Extract the (X, Y) coordinate from the center of the cell holding the provided text.  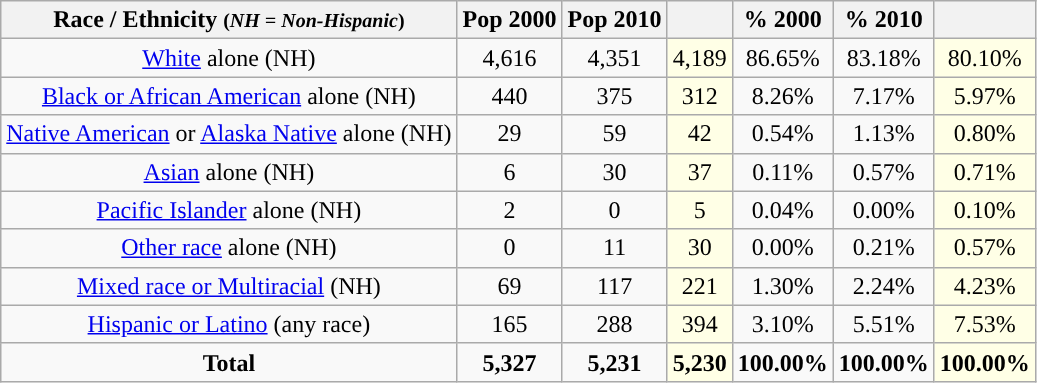
11 (614, 248)
Native American or Alaska Native alone (NH) (229, 134)
4.23% (984, 286)
5.97% (984, 96)
Pacific Islander alone (NH) (229, 210)
117 (614, 286)
8.26% (782, 96)
Total (229, 362)
White alone (NH) (229, 58)
312 (700, 96)
7.17% (884, 96)
2.24% (884, 286)
Pop 2000 (510, 20)
4,189 (700, 58)
375 (614, 96)
221 (700, 286)
5,231 (614, 362)
% 2010 (884, 20)
83.18% (884, 58)
5 (700, 210)
4,616 (510, 58)
% 2000 (782, 20)
Race / Ethnicity (NH = Non-Hispanic) (229, 20)
Mixed race or Multiracial (NH) (229, 286)
6 (510, 172)
59 (614, 134)
5,327 (510, 362)
29 (510, 134)
2 (510, 210)
394 (700, 324)
0.11% (782, 172)
440 (510, 96)
0.10% (984, 210)
7.53% (984, 324)
80.10% (984, 58)
0.80% (984, 134)
0.21% (884, 248)
288 (614, 324)
Pop 2010 (614, 20)
5,230 (700, 362)
42 (700, 134)
Asian alone (NH) (229, 172)
1.30% (782, 286)
86.65% (782, 58)
0.04% (782, 210)
Other race alone (NH) (229, 248)
4,351 (614, 58)
3.10% (782, 324)
165 (510, 324)
1.13% (884, 134)
69 (510, 286)
37 (700, 172)
Black or African American alone (NH) (229, 96)
0.54% (782, 134)
Hispanic or Latino (any race) (229, 324)
5.51% (884, 324)
0.71% (984, 172)
